Determine the (X, Y) coordinate at the center of the cell enclosing the given text.  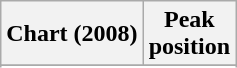
Chart (2008) (72, 34)
Peakposition (189, 34)
